Locate the cell with the specified text and output its (X, Y) center coordinate. 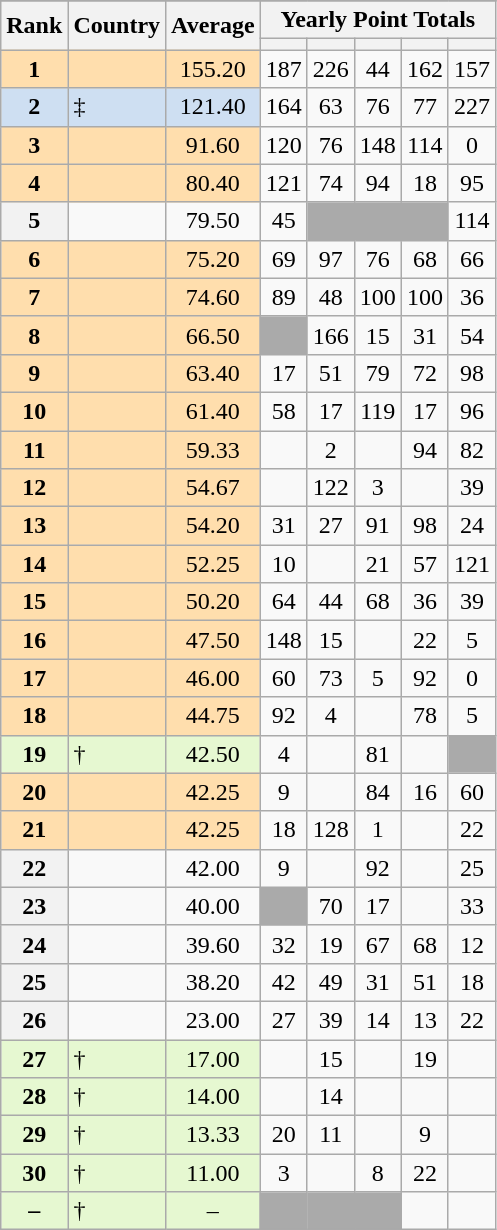
Average (214, 26)
Country (117, 26)
23 (34, 906)
54 (472, 335)
66 (472, 259)
50.20 (214, 602)
72 (424, 373)
14.00 (214, 1097)
91 (378, 526)
17.00 (214, 1059)
40.00 (214, 906)
48 (330, 297)
73 (330, 678)
227 (472, 107)
32 (284, 944)
119 (378, 411)
11.00 (214, 1173)
95 (472, 183)
42.00 (214, 868)
26 (34, 1020)
81 (378, 754)
121.40 (214, 107)
45 (284, 221)
77 (424, 107)
61.40 (214, 411)
91.60 (214, 145)
120 (284, 145)
6 (34, 259)
Rank (34, 26)
67 (378, 944)
166 (330, 335)
96 (472, 411)
59.33 (214, 449)
64 (284, 602)
82 (472, 449)
80.40 (214, 183)
63.40 (214, 373)
Yearly Point Totals (378, 20)
66.50 (214, 335)
57 (424, 564)
33 (472, 906)
30 (34, 1173)
122 (330, 488)
74 (330, 183)
‡ (117, 107)
54.67 (214, 488)
187 (284, 69)
69 (284, 259)
84 (378, 792)
75.20 (214, 259)
162 (424, 69)
70 (330, 906)
54.20 (214, 526)
226 (330, 69)
79 (378, 373)
46.00 (214, 678)
155.20 (214, 69)
13.33 (214, 1135)
28 (34, 1097)
29 (34, 1135)
79.50 (214, 221)
74.60 (214, 297)
52.25 (214, 564)
58 (284, 411)
47.50 (214, 640)
42.50 (214, 754)
44.75 (214, 716)
164 (284, 107)
128 (330, 830)
42 (284, 982)
97 (330, 259)
39.60 (214, 944)
89 (284, 297)
23.00 (214, 1020)
78 (424, 716)
7 (34, 297)
63 (330, 107)
38.20 (214, 982)
49 (330, 982)
157 (472, 69)
